Pinpoint the cell where the given text exists, returning its (X, Y) midpoint coordinate. 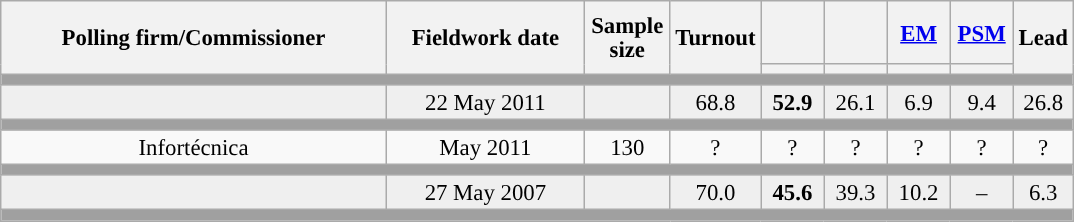
26.1 (856, 102)
39.3 (856, 194)
68.8 (716, 102)
6.9 (918, 102)
– (982, 194)
Fieldwork date (485, 38)
Infortécnica (194, 148)
130 (627, 148)
45.6 (792, 194)
Turnout (716, 38)
26.8 (1043, 102)
9.4 (982, 102)
Lead (1043, 38)
27 May 2007 (485, 194)
Sample size (627, 38)
6.3 (1043, 194)
10.2 (918, 194)
May 2011 (485, 148)
Polling firm/Commissioner (194, 38)
PSM (982, 32)
52.9 (792, 102)
22 May 2011 (485, 102)
70.0 (716, 194)
EM (918, 32)
